Provide the [x, y] coordinate of the cell's center where the given text is located.  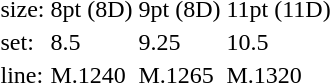
9.25 [180, 42]
8.5 [92, 42]
